Output the (x, y) coordinate of the center of the cell containing the given text.  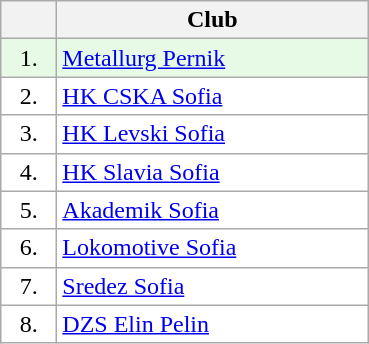
2. (29, 96)
Sredez Sofia (212, 286)
DZS Elin Pelin (212, 324)
Lokomotive Sofia (212, 248)
HK Slavia Sofia (212, 172)
4. (29, 172)
7. (29, 286)
Club (212, 20)
6. (29, 248)
Metallurg Pernik (212, 58)
HK Levski Sofia (212, 134)
HK CSKA Sofia (212, 96)
3. (29, 134)
5. (29, 210)
Akademik Sofia (212, 210)
8. (29, 324)
1. (29, 58)
